Find where the given text appears and provide that cell's center as (X, Y) coordinate. 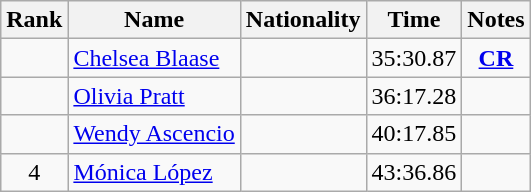
4 (34, 172)
36:17.28 (414, 96)
Rank (34, 20)
Mónica López (154, 172)
43:36.86 (414, 172)
Chelsea Blaase (154, 58)
Name (154, 20)
CR (496, 58)
Olivia Pratt (154, 96)
40:17.85 (414, 134)
Notes (496, 20)
Time (414, 20)
Nationality (303, 20)
Wendy Ascencio (154, 134)
35:30.87 (414, 58)
